Extract the (x, y) coordinate from the center of the cell holding the provided text.  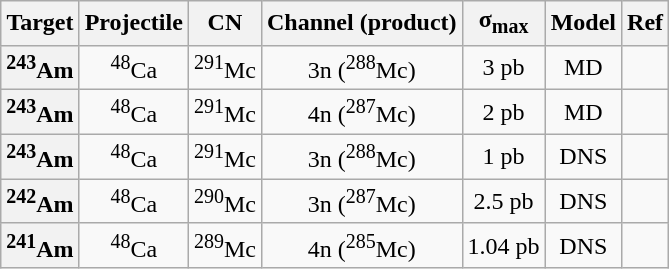
242Am (40, 202)
241Am (40, 246)
Ref (646, 23)
4n (285Mc) (362, 246)
290Mc (224, 202)
2 pb (504, 112)
3n (287Mc) (362, 202)
Channel (product) (362, 23)
Projectile (134, 23)
3 pb (504, 68)
1.04 pb (504, 246)
4n (287Mc) (362, 112)
σmax (504, 23)
1 pb (504, 156)
Target (40, 23)
CN (224, 23)
289Mc (224, 246)
2.5 pb (504, 202)
Model (583, 23)
